Locate the cell with the specified text and output its (x, y) center coordinate. 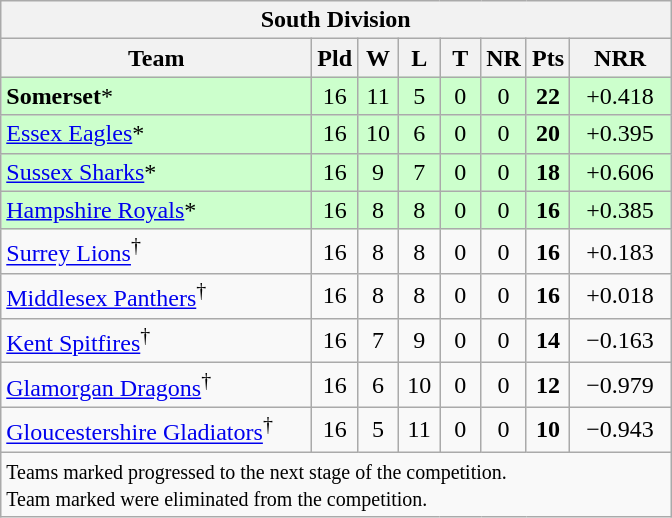
South Division (336, 20)
L (420, 58)
NRR (620, 58)
−0.943 (620, 430)
+0.385 (620, 210)
Surrey Lions† (156, 252)
NR (504, 58)
+0.018 (620, 296)
+0.183 (620, 252)
Teams marked progressed to the next stage of the competition.Team marked were eliminated from the competition. (336, 484)
Pld (335, 58)
W (378, 58)
12 (548, 386)
−0.163 (620, 340)
+0.418 (620, 96)
Sussex Sharks* (156, 172)
Glamorgan Dragons† (156, 386)
22 (548, 96)
Somerset* (156, 96)
+0.606 (620, 172)
Essex Eagles* (156, 134)
Kent Spitfires† (156, 340)
14 (548, 340)
18 (548, 172)
−0.979 (620, 386)
Middlesex Panthers† (156, 296)
20 (548, 134)
Hampshire Royals* (156, 210)
T (460, 58)
Pts (548, 58)
Team (156, 58)
+0.395 (620, 134)
Gloucestershire Gladiators† (156, 430)
